Return [x, y] of the center of cell containing provided text 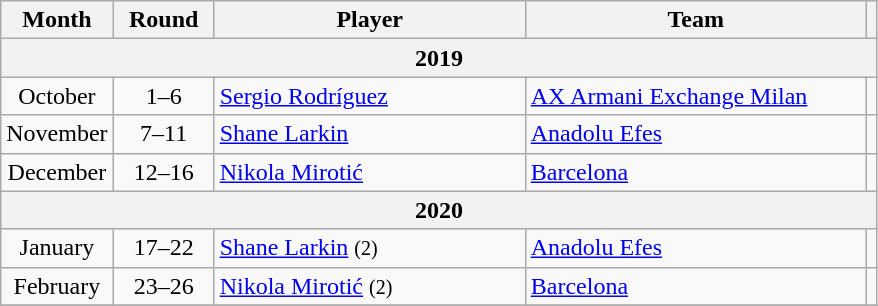
Shane Larkin (2) [370, 248]
AX Armani Exchange Milan [696, 96]
Round [164, 20]
2020 [440, 210]
7–11 [164, 134]
Sergio Rodríguez [370, 96]
12–16 [164, 172]
1–6 [164, 96]
Player [370, 20]
February [57, 286]
Team [696, 20]
Nikola Mirotić (2) [370, 286]
2019 [440, 58]
23–26 [164, 286]
November [57, 134]
December [57, 172]
17–22 [164, 248]
Shane Larkin [370, 134]
October [57, 96]
Month [57, 20]
January [57, 248]
Nikola Mirotić [370, 172]
